Pinpoint the cell where the given text exists, returning its [X, Y] midpoint coordinate. 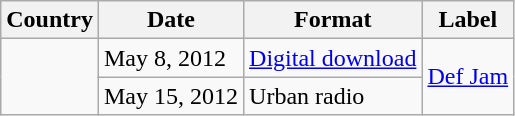
Country [50, 20]
Urban radio [333, 96]
Label [468, 20]
May 15, 2012 [170, 96]
Format [333, 20]
Digital download [333, 58]
Def Jam [468, 77]
Date [170, 20]
May 8, 2012 [170, 58]
